For the text-containing cell, return its midpoint in (x, y) coordinate format. 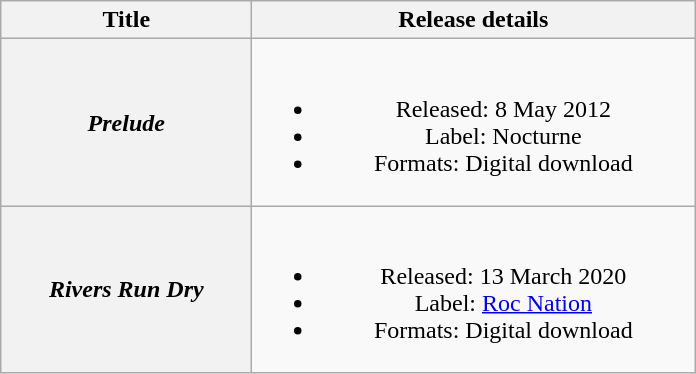
Title (126, 20)
Release details (474, 20)
Released: 8 May 2012Label: NocturneFormats: Digital download (474, 122)
Prelude (126, 122)
Released: 13 March 2020Label: Roc NationFormats: Digital download (474, 290)
Rivers Run Dry (126, 290)
